Determine the (x, y) coordinate at the center of the cell enclosing the given text.  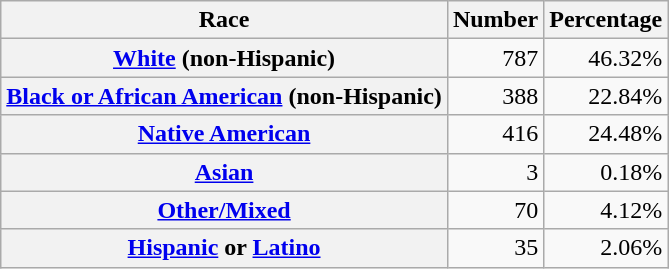
3 (495, 172)
388 (495, 96)
787 (495, 58)
Black or African American (non-Hispanic) (224, 96)
0.18% (606, 172)
24.48% (606, 134)
70 (495, 210)
Number (495, 20)
White (non-Hispanic) (224, 58)
46.32% (606, 58)
Percentage (606, 20)
22.84% (606, 96)
35 (495, 248)
416 (495, 134)
Race (224, 20)
Hispanic or Latino (224, 248)
4.12% (606, 210)
Asian (224, 172)
2.06% (606, 248)
Other/Mixed (224, 210)
Native American (224, 134)
